Return (X, Y) of the center of cell containing provided text 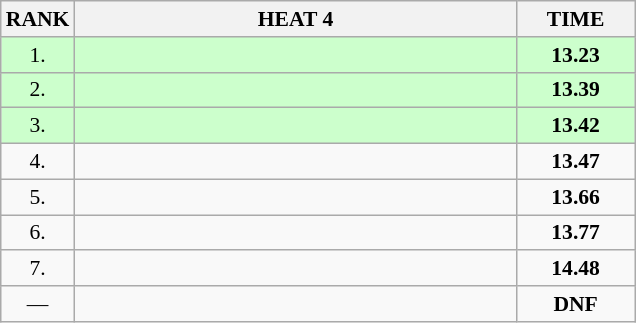
13.42 (576, 126)
1. (38, 55)
6. (38, 233)
14.48 (576, 269)
2. (38, 90)
13.39 (576, 90)
13.23 (576, 55)
5. (38, 197)
3. (38, 126)
TIME (576, 19)
HEAT 4 (295, 19)
13.77 (576, 233)
DNF (576, 304)
— (38, 304)
7. (38, 269)
13.66 (576, 197)
RANK (38, 19)
4. (38, 162)
13.47 (576, 162)
